Return the [X, Y] coordinate for the center point of the cell that contains the specified text.  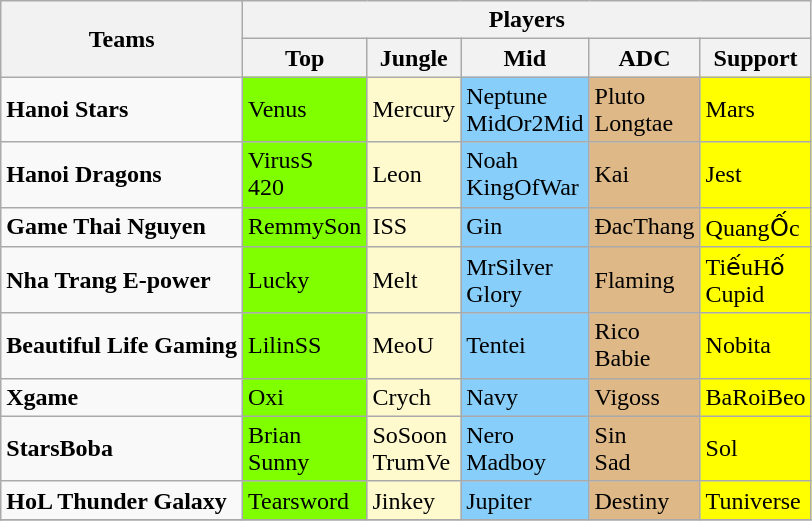
ADC [644, 58]
Top [304, 58]
Navy [525, 397]
Support [756, 58]
StarsBoba [122, 448]
Sin Sad [644, 448]
LilinSS [304, 346]
Teams [122, 39]
Crych [414, 397]
Nha Trang E-power [122, 280]
Jest [756, 174]
RemmySon [304, 227]
Oxi [304, 397]
Players [526, 20]
TiếuHố Cupid [756, 280]
QuangỐc [756, 227]
Pluto Longtae [644, 110]
Nobita [756, 346]
Xgame [122, 397]
Rico Babie [644, 346]
Mars [756, 110]
Kai [644, 174]
Hanoi Dragons [122, 174]
Tearsword [304, 500]
Lucky [304, 280]
Mercury [414, 110]
BaRoiBeo [756, 397]
Noah KingOfWar [525, 174]
Neptune MidOr2Mid [525, 110]
MeoU [414, 346]
Mid [525, 58]
Venus [304, 110]
Melt [414, 280]
Destiny [644, 500]
Hanoi Stars [122, 110]
Sol [756, 448]
Jinkey [414, 500]
Vigoss [644, 397]
MrSilver Glory [525, 280]
ĐacThang [644, 227]
Gin [525, 227]
Beautiful Life Gaming [122, 346]
Tuniverse [756, 500]
Jungle [414, 58]
Game Thai Nguyen [122, 227]
SoSoon TrumVe [414, 448]
HoL Thunder Galaxy [122, 500]
Leon [414, 174]
Flaming [644, 280]
VirusS 420 [304, 174]
Tentei [525, 346]
ISS [414, 227]
Brian Sunny [304, 448]
Nero Madboy [525, 448]
Jupiter [525, 500]
